Determine the (X, Y) coordinate at the center of the cell enclosing the given text.  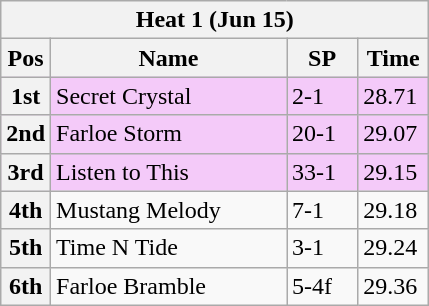
20-1 (322, 134)
5th (26, 248)
33-1 (322, 172)
2-1 (322, 96)
29.18 (394, 210)
Pos (26, 58)
7-1 (322, 210)
29.24 (394, 248)
Farloe Bramble (169, 286)
29.07 (394, 134)
3-1 (322, 248)
Heat 1 (Jun 15) (215, 20)
Farloe Storm (169, 134)
Name (169, 58)
1st (26, 96)
Time N Tide (169, 248)
Time (394, 58)
5-4f (322, 286)
2nd (26, 134)
Secret Crystal (169, 96)
29.36 (394, 286)
Mustang Melody (169, 210)
3rd (26, 172)
4th (26, 210)
28.71 (394, 96)
29.15 (394, 172)
SP (322, 58)
6th (26, 286)
Listen to This (169, 172)
